Provide the (x, y) coordinate of the cell's center where the given text is located.  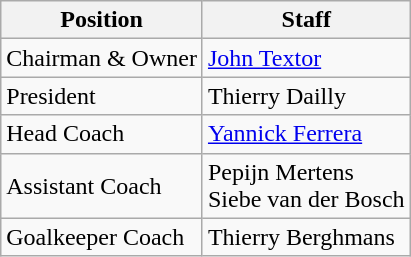
Thierry Berghmans (306, 237)
Staff (306, 20)
John Textor (306, 58)
Yannick Ferrera (306, 134)
Goalkeeper Coach (102, 237)
Chairman & Owner (102, 58)
Position (102, 20)
Thierry Dailly (306, 96)
President (102, 96)
Pepijn Mertens Siebe van der Bosch (306, 186)
Assistant Coach (102, 186)
Head Coach (102, 134)
